Determine the (X, Y) coordinate at the center of the cell enclosing the given text.  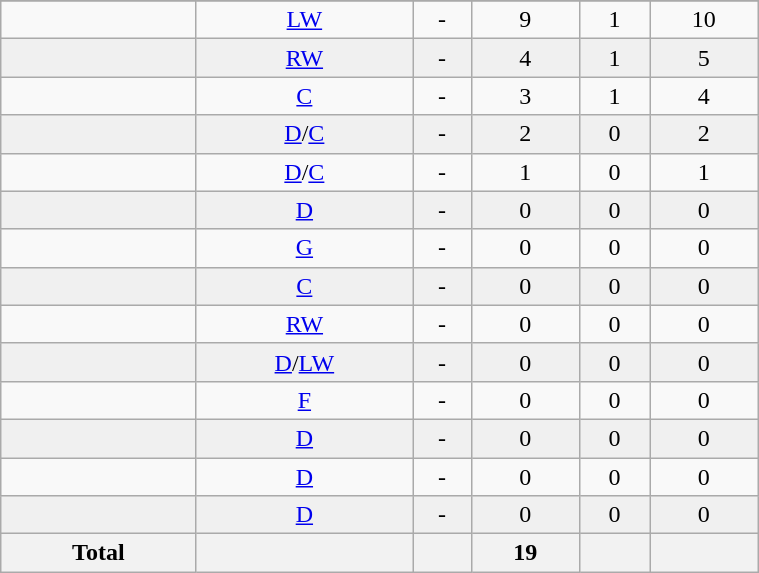
10 (704, 20)
3 (525, 96)
F (304, 400)
D/LW (304, 362)
G (304, 248)
Total (98, 553)
5 (704, 58)
LW (304, 20)
19 (525, 553)
9 (525, 20)
